Return the (X, Y) coordinate for the center point of the cell that contains the specified text.  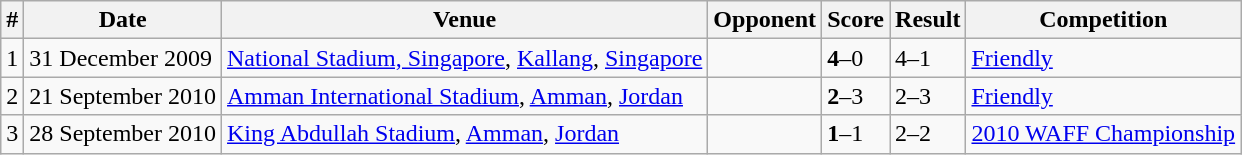
King Abdullah Stadium, Amman, Jordan (465, 134)
Venue (465, 20)
Date (123, 20)
28 September 2010 (123, 134)
# (12, 20)
Competition (1104, 20)
Amman International Stadium, Amman, Jordan (465, 96)
2 (12, 96)
2010 WAFF Championship (1104, 134)
Result (928, 20)
21 September 2010 (123, 96)
4–0 (856, 58)
Opponent (765, 20)
1 (12, 58)
31 December 2009 (123, 58)
National Stadium, Singapore, Kallang, Singapore (465, 58)
2–2 (928, 134)
3 (12, 134)
1–1 (856, 134)
4–1 (928, 58)
Score (856, 20)
